Scan for the cell matching the given text and deliver its (X, Y) coordinate at center. 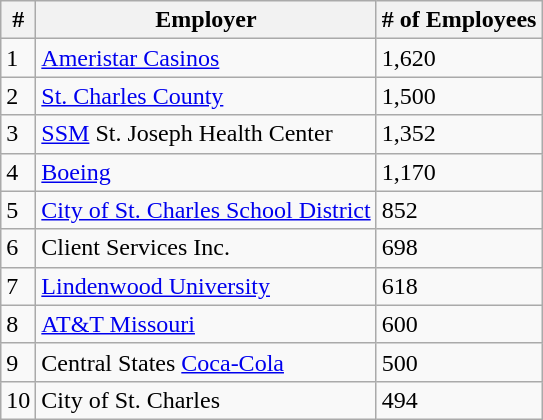
500 (459, 362)
8 (18, 324)
St. Charles County (206, 96)
10 (18, 400)
2 (18, 96)
4 (18, 172)
Lindenwood University (206, 286)
SSM St. Joseph Health Center (206, 134)
Employer (206, 20)
1,170 (459, 172)
City of St. Charles (206, 400)
494 (459, 400)
618 (459, 286)
# (18, 20)
852 (459, 210)
6 (18, 248)
5 (18, 210)
1,500 (459, 96)
698 (459, 248)
1,620 (459, 58)
600 (459, 324)
9 (18, 362)
Central States Coca-Cola (206, 362)
Boeing (206, 172)
7 (18, 286)
3 (18, 134)
AT&T Missouri (206, 324)
1,352 (459, 134)
Client Services Inc. (206, 248)
Ameristar Casinos (206, 58)
1 (18, 58)
# of Employees (459, 20)
City of St. Charles School District (206, 210)
